Return the [X, Y] coordinate for the center point of the cell that contains the specified text.  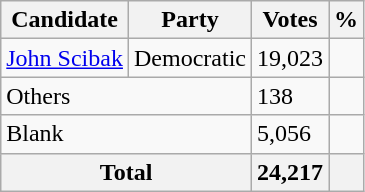
Votes [290, 20]
Candidate [65, 20]
138 [290, 96]
John Scibak [65, 58]
Blank [126, 134]
% [346, 20]
19,023 [290, 58]
24,217 [290, 172]
5,056 [290, 134]
Party [190, 20]
Total [126, 172]
Democratic [190, 58]
Others [126, 96]
